Locate the cell with the specified text and output its (x, y) center coordinate. 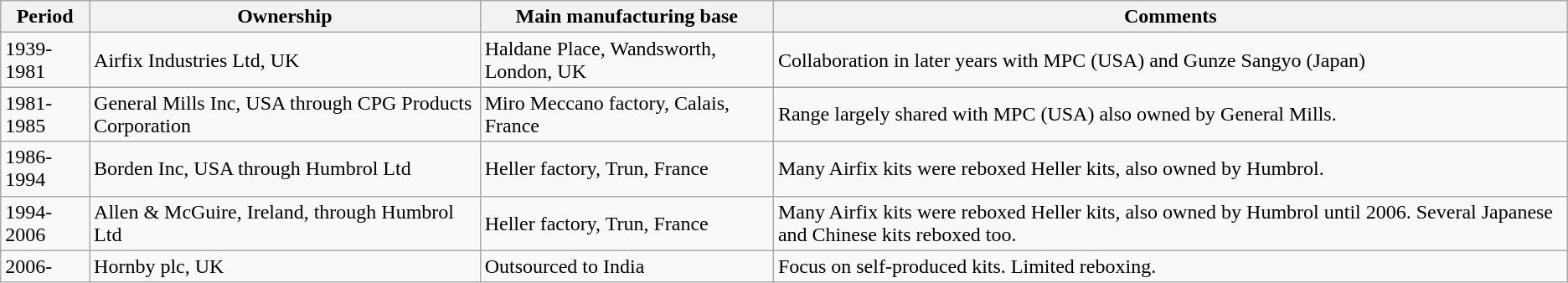
Haldane Place, Wandsworth, London, UK (627, 60)
Period (45, 17)
1981-1985 (45, 114)
Comments (1170, 17)
Hornby plc, UK (285, 266)
1939-1981 (45, 60)
General Mills Inc, USA through CPG Products Corporation (285, 114)
Focus on self-produced kits. Limited reboxing. (1170, 266)
Many Airfix kits were reboxed Heller kits, also owned by Humbrol until 2006. Several Japanese and Chinese kits reboxed too. (1170, 223)
Outsourced to India (627, 266)
Many Airfix kits were reboxed Heller kits, also owned by Humbrol. (1170, 169)
2006- (45, 266)
Allen & McGuire, Ireland, through Humbrol Ltd (285, 223)
Collaboration in later years with MPC (USA) and Gunze Sangyo (Japan) (1170, 60)
Range largely shared with MPC (USA) also owned by General Mills. (1170, 114)
Miro Meccano factory, Calais, France (627, 114)
Borden Inc, USA through Humbrol Ltd (285, 169)
Main manufacturing base (627, 17)
Airfix Industries Ltd, UK (285, 60)
1994-2006 (45, 223)
1986-1994 (45, 169)
Ownership (285, 17)
